Locate the cell with the specified text and output its (X, Y) center coordinate. 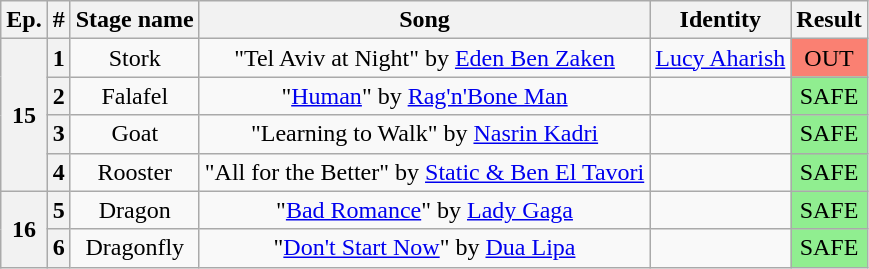
# (58, 20)
Result (829, 20)
Lucy Aharish (720, 58)
Stage name (134, 20)
16 (24, 229)
"Don't Start Now" by Dua Lipa (424, 248)
"All for the Better" by Static & Ben El Tavori (424, 172)
"Tel Aviv at Night" by Eden Ben Zaken (424, 58)
Identity (720, 20)
"Bad Romance" by Lady Gaga (424, 210)
Rooster (134, 172)
OUT (829, 58)
4 (58, 172)
Goat (134, 134)
"Human" by Rag'n'Bone Man (424, 96)
Ep. (24, 20)
2 (58, 96)
3 (58, 134)
Dragonfly (134, 248)
Dragon (134, 210)
"Learning to Walk" by Nasrin Kadri (424, 134)
Stork (134, 58)
1 (58, 58)
6 (58, 248)
Falafel (134, 96)
15 (24, 115)
5 (58, 210)
Song (424, 20)
